Return (x, y) of the center of cell containing provided text 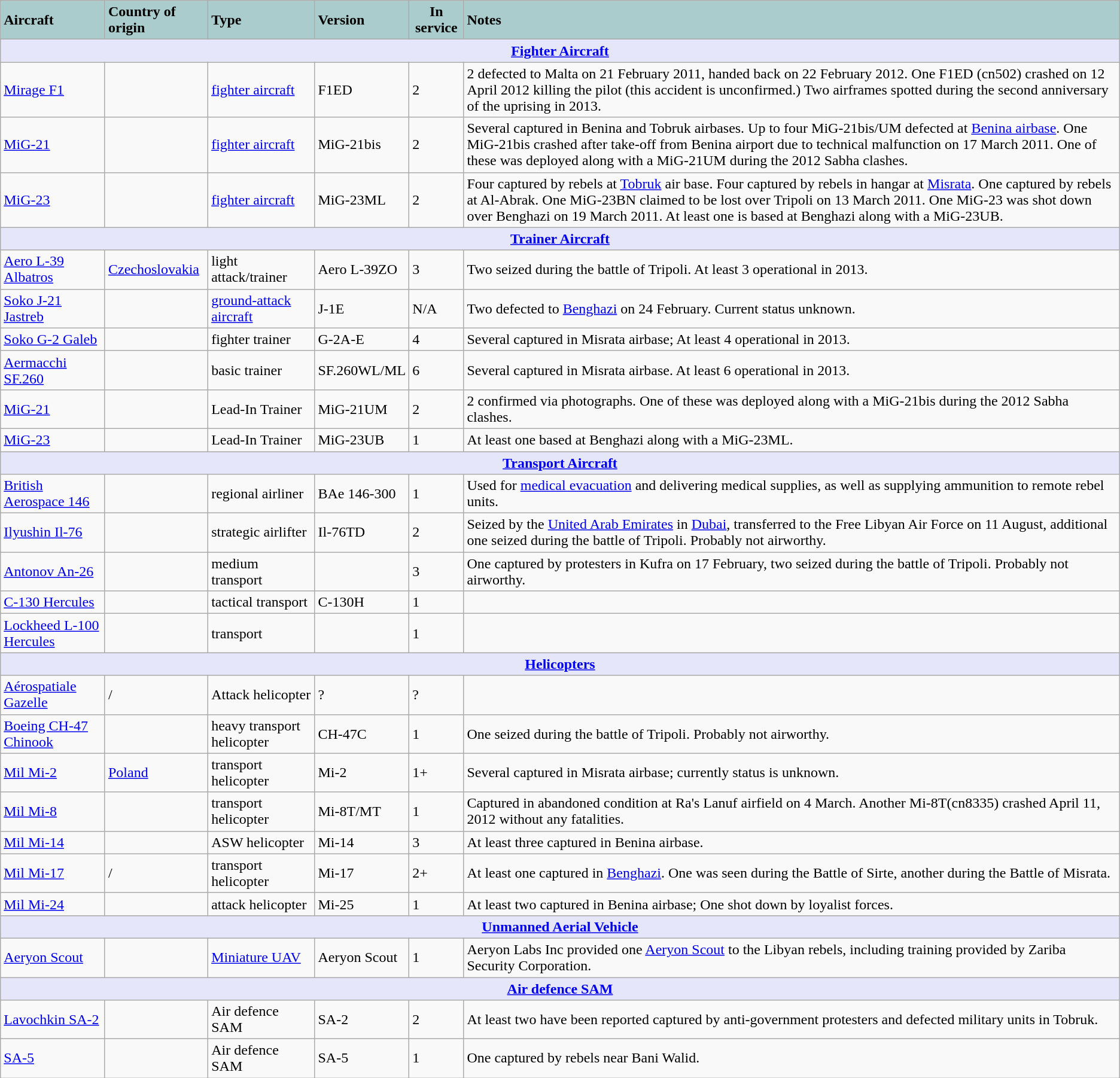
BAe 146-300 (362, 494)
N/A (437, 309)
Aero L-39 Albatros (53, 269)
Mi-25 (362, 904)
At least one based at Benghazi along with a MiG-23ML. (792, 440)
Fighter Aircraft (560, 51)
Unmanned Aerial Vehicle (560, 927)
Aeryon Labs Inc provided one Aeryon Scout to the Libyan rebels, including training provided by Zariba Security Corporation. (792, 957)
Notes (792, 20)
heavy transport helicopter (261, 733)
Mi-14 (362, 842)
Antonov An-26 (53, 572)
MiG-23UB (362, 440)
Mi-8T/MT (362, 811)
At least one captured in Benghazi. One was seen during the Battle of Sirte, another during the Battle of Misrata. (792, 873)
ASW helicopter (261, 842)
Aérospatiale Gazelle (53, 695)
regional airliner (261, 494)
fighter trainer (261, 339)
2+ (437, 873)
Ilyushin Il-76 (53, 532)
Lavochkin SA-2 (53, 1019)
4 (437, 339)
1+ (437, 773)
SA-2 (362, 1019)
Attack helicopter (261, 695)
Version (362, 20)
Mil Mi-17 (53, 873)
strategic airlifter (261, 532)
6 (437, 370)
At least two captured in Benina airbase; One shot down by loyalist forces. (792, 904)
Used for medical evacuation and delivering medical supplies, as well as supplying ammunition to remote rebel units. (792, 494)
SF.260WL/ML (362, 370)
light attack/trainer (261, 269)
Type (261, 20)
tactical transport (261, 602)
Several captured in Misrata airbase. At least 6 operational in 2013. (792, 370)
Two defected to Benghazi on 24 February. Current status unknown. (792, 309)
F1ED (362, 90)
Captured in abandoned condition at Ra's Lanuf airfield on 4 March. Another Mi-8T(cn8335) crashed April 11, 2012 without any fatalities. (792, 811)
G-2A-E (362, 339)
One captured by rebels near Bani Walid. (792, 1059)
CH-47C (362, 733)
Mil Mi-24 (53, 904)
Several captured in Misrata airbase; At least 4 operational in 2013. (792, 339)
One captured by protesters in Kufra on 17 February, two seized during the battle of Tripoli. Probably not airworthy. (792, 572)
medium transport (261, 572)
Poland (156, 773)
C-130H (362, 602)
Two seized during the battle of Tripoli. At least 3 operational in 2013. (792, 269)
2 confirmed via photographs. One of these was deployed along with a MiG-21bis during the 2012 Sabha clashes. (792, 409)
Mi-2 (362, 773)
Czechoslovakia (156, 269)
Lockheed L-100 Hercules (53, 633)
In service (437, 20)
transport (261, 633)
Boeing CH-47 Chinook (53, 733)
Soko G-2 Galeb (53, 339)
British Aerospace 146 (53, 494)
Mil Mi-2 (53, 773)
MiG‑21bis (362, 145)
Soko J-21 Jastreb (53, 309)
ground-attack aircraft (261, 309)
Aero L-39ZO (362, 269)
Mirage F1 (53, 90)
Helicopters (560, 664)
Transport Aircraft (560, 462)
One seized during the battle of Tripoli. Probably not airworthy. (792, 733)
Mil Mi-14 (53, 842)
Mi-17 (362, 873)
MiG-21UM (362, 409)
Aermacchi SF.260 (53, 370)
At least three captured in Benina airbase. (792, 842)
Miniature UAV (261, 957)
J-1E (362, 309)
C-130 Hercules (53, 602)
Country of origin (156, 20)
Mil Mi-8 (53, 811)
Il-76TD (362, 532)
Several captured in Misrata airbase; currently status is unknown. (792, 773)
At least two have been reported captured by anti-government protesters and defected military units in Tobruk. (792, 1019)
attack helicopter (261, 904)
basic trainer (261, 370)
Aircraft (53, 20)
Trainer Aircraft (560, 239)
MiG‑23ML (362, 200)
